Output the [X, Y] coordinate of the center of the cell containing the given text.  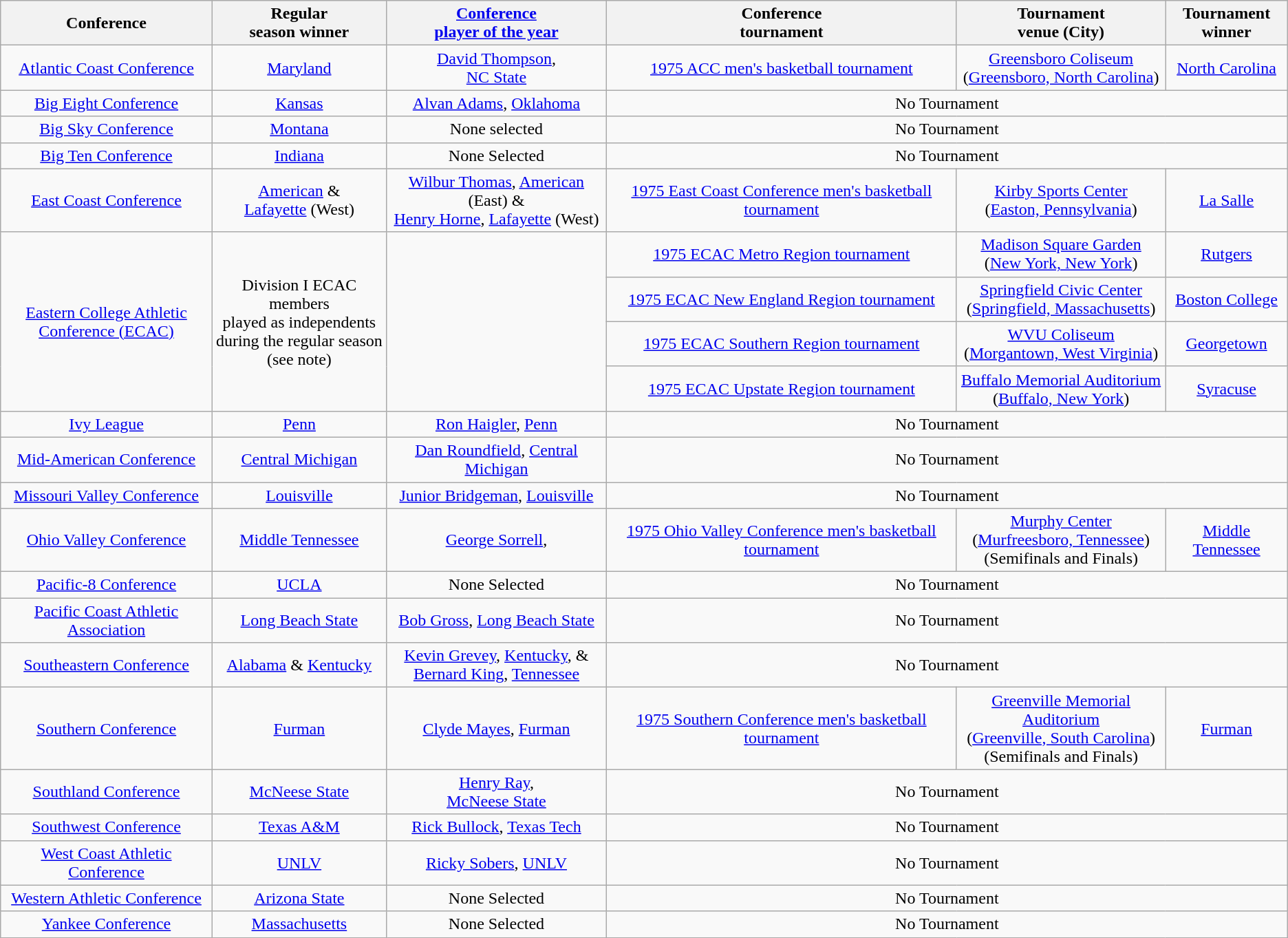
Rutgers [1226, 255]
Henry Ray,McNeese State [496, 791]
West Coast Athletic Conference [107, 863]
Alabama & Kentucky [299, 665]
Greensboro Coliseum(Greensboro, North Carolina) [1061, 67]
Pacific Coast Athletic Association [107, 621]
Bob Gross, Long Beach State [496, 621]
Tournament venue (City) [1061, 23]
Southwest Conference [107, 827]
North Carolina [1226, 67]
George Sorrell, [496, 540]
Rick Bullock, Texas Tech [496, 827]
Kevin Grevey, Kentucky, & Bernard King, Tennessee [496, 665]
David Thompson,NC State [496, 67]
Syracuse [1226, 388]
Regular season winner [299, 23]
Georgetown [1226, 344]
Indiana [299, 156]
Louisville [299, 495]
Conference player of the year [496, 23]
Long Beach State [299, 621]
Big Eight Conference [107, 103]
Mid-American Conference [107, 460]
1975 ECAC Southern Region tournament [782, 344]
Eastern College AthleticConference (ECAC) [107, 321]
UCLA [299, 585]
Massachusetts [299, 924]
Big Ten Conference [107, 156]
Wilbur Thomas, American (East) &Henry Horne, Lafayette (West) [496, 200]
1975 East Coast Conference men's basketball tournament [782, 200]
None selected [496, 129]
Junior Bridgeman, Louisville [496, 495]
Boston College [1226, 299]
East Coast Conference [107, 200]
Arizona State [299, 898]
1975 ACC men's basketball tournament [782, 67]
American & Lafayette (West) [299, 200]
Buffalo Memorial Auditorium(Buffalo, New York) [1061, 388]
WVU Coliseum(Morgantown, West Virginia) [1061, 344]
Kansas [299, 103]
Alvan Adams, Oklahoma [496, 103]
1975 Ohio Valley Conference men's basketball tournament [782, 540]
Ricky Sobers, UNLV [496, 863]
Tournament winner [1226, 23]
Greenville Memorial Auditorium(Greenville, South Carolina)(Semifinals and Finals) [1061, 728]
1975 ECAC Upstate Region tournament [782, 388]
Ivy League [107, 424]
Central Michigan [299, 460]
Southland Conference [107, 791]
Kirby Sports Center(Easton, Pennsylvania) [1061, 200]
Southern Conference [107, 728]
Atlantic Coast Conference [107, 67]
1975 ECAC Metro Region tournament [782, 255]
1975 ECAC New England Region tournament [782, 299]
McNeese State [299, 791]
Western Athletic Conference [107, 898]
Yankee Conference [107, 924]
Clyde Mayes, Furman [496, 728]
Maryland [299, 67]
Dan Roundfield, Central Michigan [496, 460]
Ohio Valley Conference [107, 540]
Texas A&M [299, 827]
Montana [299, 129]
Big Sky Conference [107, 129]
Springfield Civic Center(Springfield, Massachusetts) [1061, 299]
Division I ECAC membersplayed as independentsduring the regular season(see note) [299, 321]
Madison Square Garden(New York, New York) [1061, 255]
Penn [299, 424]
Missouri Valley Conference [107, 495]
La Salle [1226, 200]
UNLV [299, 863]
Conference [107, 23]
1975 Southern Conference men's basketball tournament [782, 728]
Pacific-8 Conference [107, 585]
Ron Haigler, Penn [496, 424]
Murphy Center(Murfreesboro, Tennessee)(Semifinals and Finals) [1061, 540]
Conference tournament [782, 23]
Southeastern Conference [107, 665]
